Search for the cell housing the specified text and yield its (x, y) center coordinate. 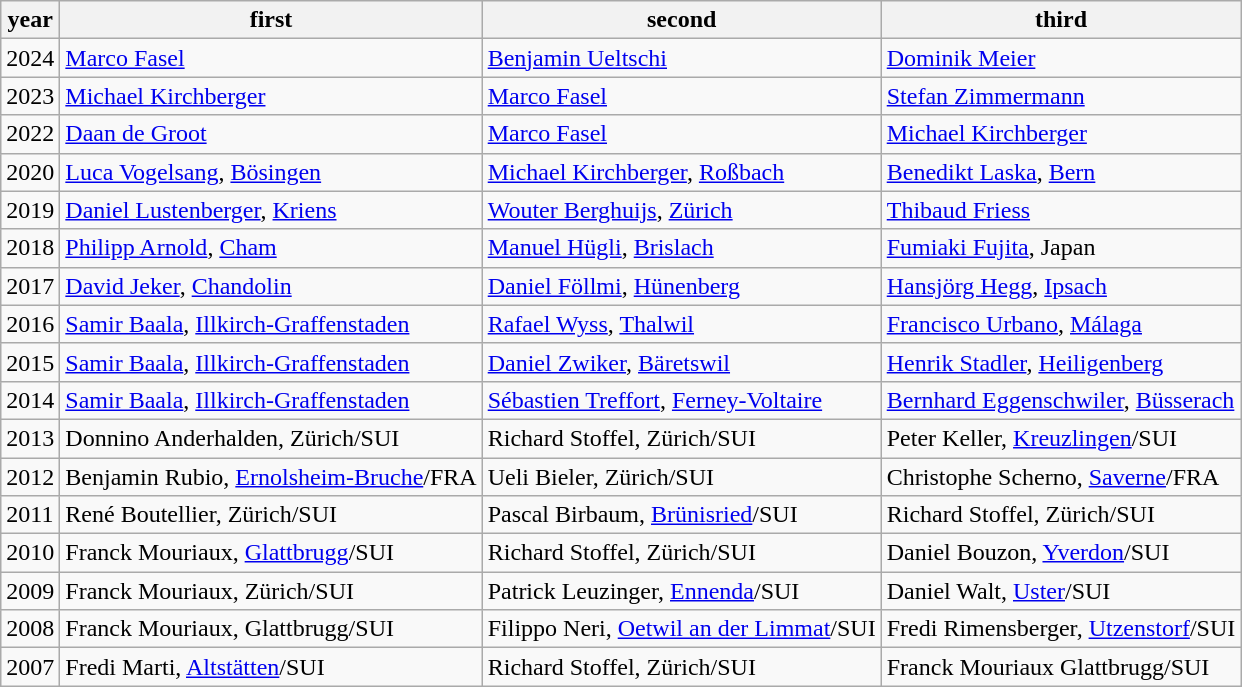
Benedikt Laska, Bern (1061, 172)
2023 (30, 96)
Franck Mouriaux Glattbrugg/SUI (1061, 667)
Pascal Birbaum, Brünisried/SUI (682, 515)
Michael Kirchberger, Roßbach (682, 172)
2024 (30, 58)
2015 (30, 362)
2011 (30, 515)
Filippo Neri, Oetwil an der Limmat/SUI (682, 629)
2016 (30, 324)
2009 (30, 591)
2010 (30, 553)
second (682, 20)
Wouter Berghuijs, Zürich (682, 210)
Patrick Leuzinger, Ennenda/SUI (682, 591)
2022 (30, 134)
Sébastien Treffort, Ferney-Voltaire (682, 400)
Luca Vogelsang, Bösingen (271, 172)
2007 (30, 667)
2018 (30, 248)
2013 (30, 438)
2019 (30, 210)
2012 (30, 477)
Bernhard Eggenschwiler, Büsserach (1061, 400)
Daniel Föllmi, Hünenberg (682, 286)
Rafael Wyss, Thalwil (682, 324)
Philipp Arnold, Cham (271, 248)
Benjamin Rubio, Ernolsheim-Bruche/FRA (271, 477)
Benjamin Ueltschi (682, 58)
Daniel Zwiker, Bäretswil (682, 362)
Ueli Bieler, Zürich/SUI (682, 477)
2020 (30, 172)
2014 (30, 400)
Manuel Hügli, Brislach (682, 248)
Stefan Zimmermann (1061, 96)
first (271, 20)
Christophe Scherno, Saverne/FRA (1061, 477)
Fredi Marti, Altstätten/SUI (271, 667)
third (1061, 20)
Daniel Walt, Uster/SUI (1061, 591)
Hansjörg Hegg, Ipsach (1061, 286)
Donnino Anderhalden, Zürich/SUI (271, 438)
Henrik Stadler, Heiligenberg (1061, 362)
Daniel Lustenberger, Kriens (271, 210)
2008 (30, 629)
Peter Keller, Kreuzlingen/SUI (1061, 438)
2017 (30, 286)
Thibaud Friess (1061, 210)
year (30, 20)
Daan de Groot (271, 134)
Fredi Rimensberger, Utzenstorf/SUI (1061, 629)
David Jeker, Chandolin (271, 286)
Fumiaki Fujita, Japan (1061, 248)
René Boutellier, Zürich/SUI (271, 515)
Dominik Meier (1061, 58)
Daniel Bouzon, Yverdon/SUI (1061, 553)
Franck Mouriaux, Zürich/SUI (271, 591)
Francisco Urbano, Málaga (1061, 324)
